For the text-containing cell, return its midpoint in (x, y) coordinate format. 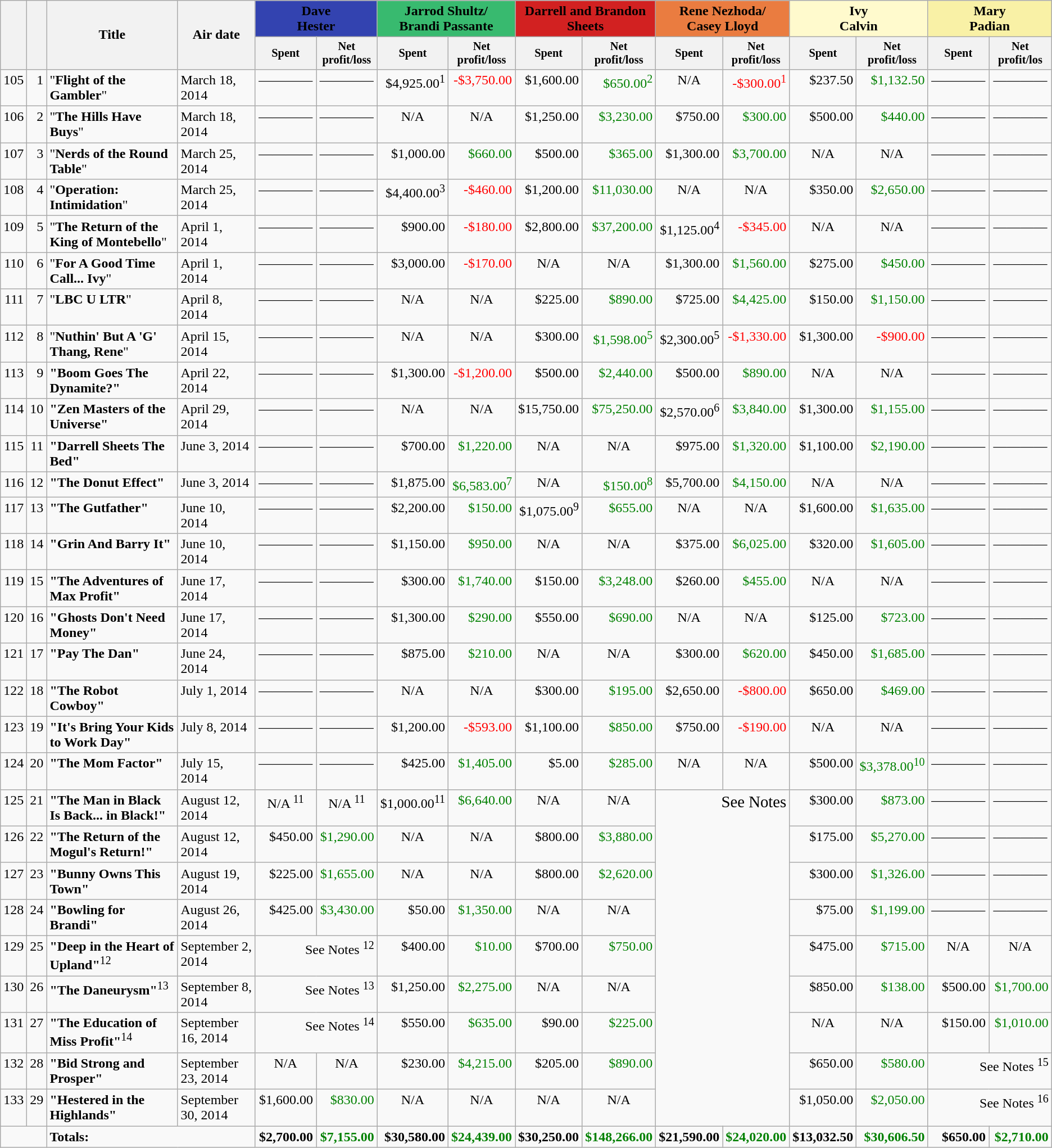
$4,150.00 (756, 485)
$655.00 (619, 515)
$1,405.00 (482, 771)
"The Man in Black Is Back... in Black!" (112, 807)
$2,620.00 (619, 880)
July 1, 2014 (216, 698)
"The Hills Have Buys" (112, 125)
$1,050.00 (823, 1108)
$11,030.00 (619, 198)
$125.00 (823, 625)
$1,010.00 (1021, 1033)
$138.00 (892, 994)
September 16, 2014 (216, 1033)
"For A Good Time Call... Ivy" (112, 271)
$1,350.00 (482, 918)
$237.50 (823, 88)
28 (37, 1072)
$6,583.007 (482, 485)
$475.00 (823, 956)
$1,655.00 (347, 880)
$148,266.00 (619, 1137)
$1,875.00 (412, 485)
$1,560.00 (756, 271)
123 (13, 734)
13 (37, 515)
"Grin And Barry It" (112, 552)
113 (13, 380)
$2,700.00 (285, 1137)
$650.002 (619, 88)
"Hestered in the Highlands" (112, 1108)
$285.00 (619, 771)
$75,250.00 (619, 417)
110 (13, 271)
"Bunny Owns This Town" (112, 880)
4 (37, 198)
22 (37, 844)
"Pay The Dan" (112, 661)
$455.00 (756, 588)
24 (37, 918)
119 (13, 588)
$290.00 (482, 625)
$6,025.00 (756, 552)
$6,640.00 (482, 807)
$440.00 (892, 125)
$175.00 (823, 844)
$205.00 (548, 1072)
$830.00 (347, 1108)
See Notes (723, 958)
$2,275.00 (482, 994)
$900.00 (412, 234)
$875.00 (412, 661)
-$900.00 (892, 344)
$1,290.00 (347, 844)
115 (13, 453)
129 (13, 956)
2 (37, 125)
"Nuthin' But A 'G' Thang, Rene" (112, 344)
$260.00 (689, 588)
$3,248.00 (619, 588)
132 (13, 1072)
$3,378.0010 (892, 771)
23 (37, 880)
"Flight of the Gambler" (112, 88)
Net profit/los (1021, 53)
$723.00 (892, 625)
111 (13, 307)
109 (13, 234)
August 19, 2014 (216, 880)
131 (13, 1033)
$4,425.00 (756, 307)
126 (13, 844)
$1,635.00 (892, 515)
$1,598.005 (619, 344)
19 (37, 734)
$365.00 (619, 161)
$1,125.004 (689, 234)
120 (13, 625)
3 (37, 161)
$30,250.00 (548, 1137)
106 (13, 125)
127 (13, 880)
$5.00 (548, 771)
September 2, 2014 (216, 956)
$30,606.50 (892, 1137)
128 (13, 918)
$24,439.00 (482, 1137)
April 8, 2014 (216, 307)
"Boom Goes The Dynamite?" (112, 380)
$635.00 (482, 1033)
$2,440.00 (619, 380)
$1,685.00 (892, 661)
$4,215.00 (482, 1072)
"The Robot Cowboy" (112, 698)
-$190.00 (756, 734)
-$800.00 (756, 698)
-$1,200.00 (482, 380)
$4,400.003 (412, 198)
$3,230.00 (619, 125)
$230.00 (412, 1072)
11 (37, 453)
-$1,330.00 (756, 344)
$5,700.00 (689, 485)
See Notes 13 (316, 994)
25 (37, 956)
$90.00 (548, 1033)
15 (37, 588)
Totals: (151, 1137)
August 26, 2014 (216, 918)
$660.00 (482, 161)
107 (13, 161)
"The Mom Factor" (112, 771)
$580.00 (892, 1072)
117 (13, 515)
$1,075.009 (548, 515)
26 (37, 994)
$2,570.006 (689, 417)
-$460.00 (482, 198)
"Darrell Sheets The Bed" (112, 453)
"The Return of the Mogul's Return!" (112, 844)
"Ghosts Don't Need Money" (112, 625)
$1,700.00 (1021, 994)
See Notes 16 (990, 1108)
"LBC U LTR" (112, 307)
"Bowling for Brandi" (112, 918)
$2,300.005 (689, 344)
125 (13, 807)
$873.00 (892, 807)
$37,200.00 (619, 234)
5 (37, 234)
$469.00 (892, 698)
$690.00 (619, 625)
$975.00 (689, 453)
September 8, 2014 (216, 994)
Rene Nezhoda/Casey Lloyd (723, 19)
$350.00 (823, 198)
$320.00 (823, 552)
"It's Bring Your Kids to Work Day" (112, 734)
"Deep in the Heart of Upland"12 (112, 956)
12 (37, 485)
27 (37, 1033)
September 23, 2014 (216, 1072)
$50.00 (412, 918)
$24,020.00 (756, 1137)
April 29, 2014 (216, 417)
14 (37, 552)
$2,200.00 (412, 515)
121 (13, 661)
-$3,750.00 (482, 88)
"Operation: Intimidation" (112, 198)
$21,590.00 (689, 1137)
$1,740.00 (482, 588)
"Zen Masters of the Universe" (112, 417)
6 (37, 271)
$3,840.00 (756, 417)
8 (37, 344)
DaveHester (316, 19)
$4,925.001 (412, 88)
122 (13, 698)
10 (37, 417)
$5,270.00 (892, 844)
$10.00 (482, 956)
$275.00 (823, 271)
$3,880.00 (619, 844)
Jarrod Shultz/Brandi Passante (446, 19)
9 (37, 380)
$375.00 (689, 552)
$2,050.00 (892, 1108)
21 (37, 807)
April 15, 2014 (216, 344)
-$300.001 (756, 88)
$620.00 (756, 661)
133 (13, 1108)
See Notes 14 (316, 1033)
$715.00 (892, 956)
7 (37, 307)
MaryPadian (990, 19)
$2,190.00 (892, 453)
-$345.00 (756, 234)
$3,430.00 (347, 918)
IvyCalvin (859, 19)
Darrell and BrandonSheets (586, 19)
108 (13, 198)
"Bid Strong and Prosper" (112, 1072)
17 (37, 661)
$1,605.00 (892, 552)
"Nerds of the Round Table" (112, 161)
"The Return of the King of Montebello" (112, 234)
$1,000.0011 (412, 807)
$30,580.00 (412, 1137)
$2,800.00 (548, 234)
$1,132.50 (892, 88)
Air date (216, 35)
See Notes 12 (316, 956)
130 (13, 994)
112 (13, 344)
$1,000.00 (412, 161)
July 15, 2014 (216, 771)
$1,320.00 (756, 453)
105 (13, 88)
$3,000.00 (412, 271)
$950.00 (482, 552)
$400.00 (412, 956)
$210.00 (482, 661)
$75.00 (823, 918)
"The Daneurysm"13 (112, 994)
July 8, 2014 (216, 734)
1 (37, 88)
"The Adventures of Max Profit" (112, 588)
$2,710.00 (1021, 1137)
September 30, 2014 (216, 1108)
116 (13, 485)
$1,220.00 (482, 453)
"The Donut Effect" (112, 485)
$1,155.00 (892, 417)
$13,032.50 (823, 1137)
16 (37, 625)
124 (13, 771)
"The Education of Miss Profit"14 (112, 1033)
-$180.00 (482, 234)
"The Gutfather" (112, 515)
29 (37, 1108)
118 (13, 552)
114 (13, 417)
$725.00 (689, 307)
-$170.00 (482, 271)
April 22, 2014 (216, 380)
$1,199.00 (892, 918)
18 (37, 698)
$15,750.00 (548, 417)
$150.008 (619, 485)
$195.00 (619, 698)
Title (112, 35)
$3,700.00 (756, 161)
$1,326.00 (892, 880)
-$593.00 (482, 734)
$7,155.00 (347, 1137)
20 (37, 771)
June 24, 2014 (216, 661)
See Notes 15 (990, 1072)
